Return [x, y] of the center of cell containing provided text 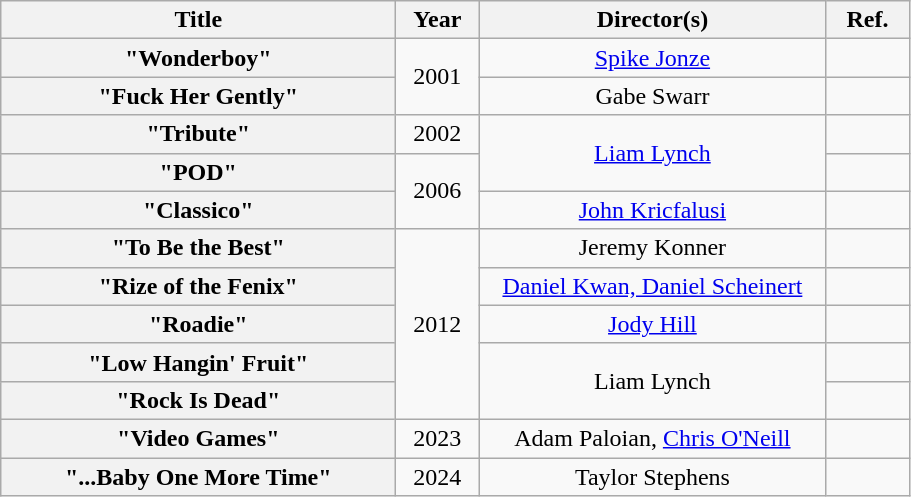
"Video Games" [198, 438]
Gabe Swarr [652, 96]
"Roadie" [198, 324]
"Wonderboy" [198, 58]
"POD" [198, 172]
2024 [438, 477]
Jeremy Konner [652, 248]
"Rock Is Dead" [198, 400]
"...Baby One More Time" [198, 477]
"Classico" [198, 210]
Spike Jonze [652, 58]
Adam Paloian, Chris O'Neill [652, 438]
2012 [438, 324]
Director(s) [652, 20]
Title [198, 20]
Jody Hill [652, 324]
"Tribute" [198, 134]
2002 [438, 134]
John Kricfalusi [652, 210]
"Fuck Her Gently" [198, 96]
"To Be the Best" [198, 248]
Taylor Stephens [652, 477]
2023 [438, 438]
Daniel Kwan, Daniel Scheinert [652, 286]
2001 [438, 77]
2006 [438, 191]
"Low Hangin' Fruit" [198, 362]
Ref. [868, 20]
Year [438, 20]
"Rize of the Fenix" [198, 286]
